For the text-containing cell, return its midpoint in [x, y] coordinate format. 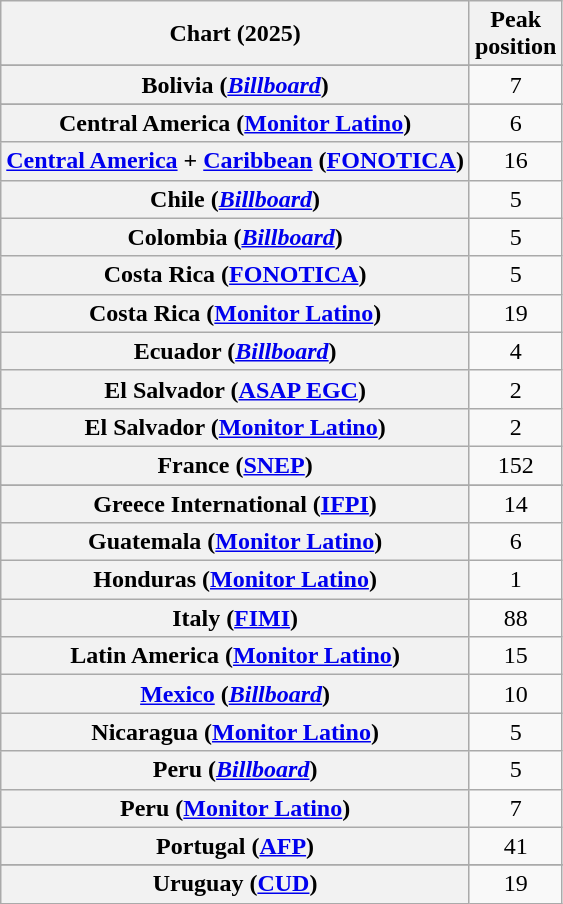
Greece International (IFPI) [236, 503]
Peru (Billboard) [236, 770]
Uruguay (CUD) [236, 884]
Italy (FIMI) [236, 618]
1 [515, 580]
152 [515, 465]
Ecuador (Billboard) [236, 351]
16 [515, 161]
Central America + Caribbean (FONOTICA) [236, 161]
Costa Rica (Monitor Latino) [236, 313]
Honduras (Monitor Latino) [236, 580]
41 [515, 846]
14 [515, 503]
Portugal (AFP) [236, 846]
Colombia (Billboard) [236, 237]
Chart (2025) [236, 34]
El Salvador (Monitor Latino) [236, 427]
El Salvador (ASAP EGC) [236, 389]
Latin America (Monitor Latino) [236, 656]
Nicaragua (Monitor Latino) [236, 732]
Guatemala (Monitor Latino) [236, 542]
Central America (Monitor Latino) [236, 123]
Peru (Monitor Latino) [236, 808]
Costa Rica (FONOTICA) [236, 275]
Mexico (Billboard) [236, 694]
Bolivia (Billboard) [236, 85]
88 [515, 618]
Chile (Billboard) [236, 199]
10 [515, 694]
Peakposition [515, 34]
4 [515, 351]
France (SNEP) [236, 465]
15 [515, 656]
